Provide the (X, Y) coordinate of the cell's center where the given text is located.  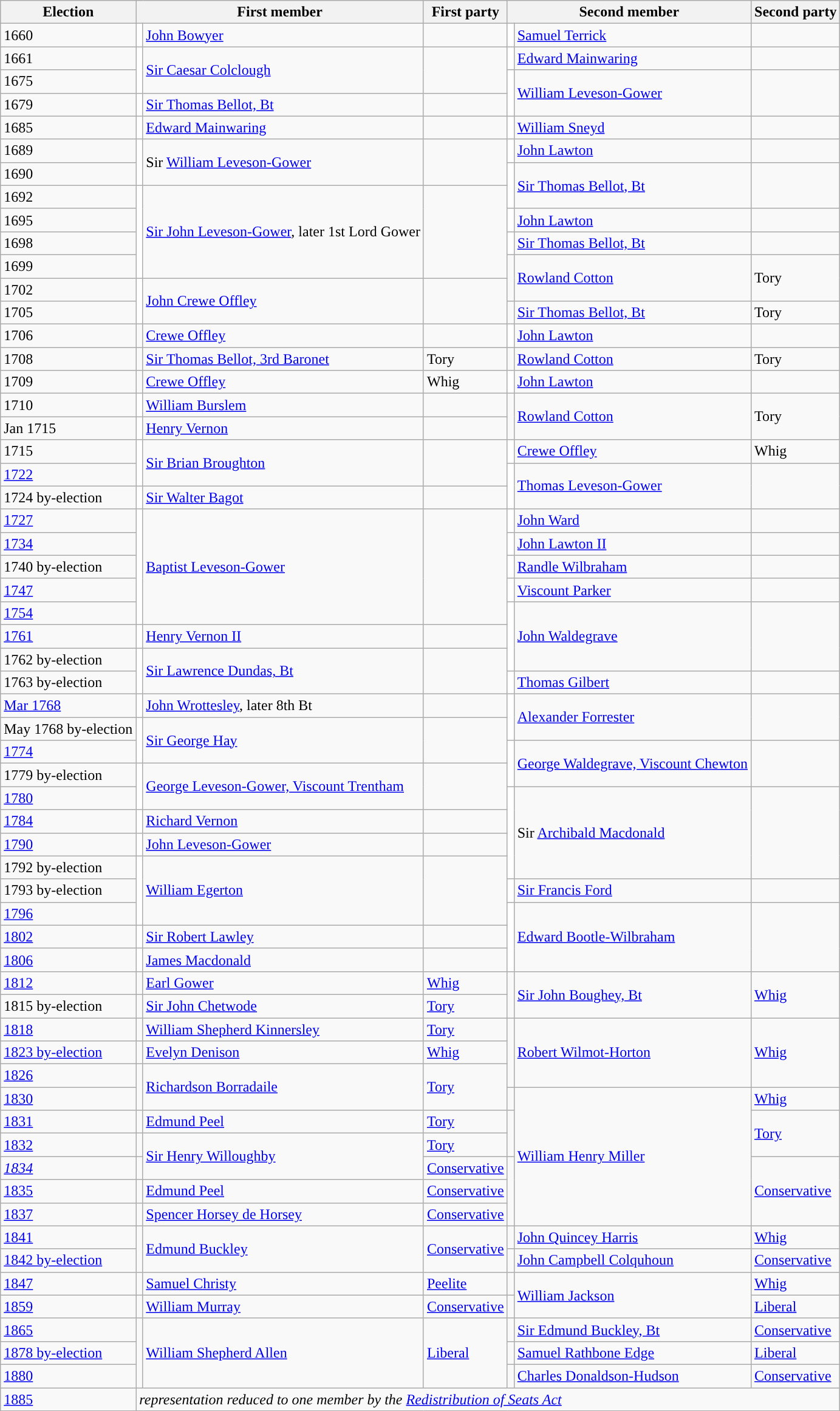
Henry Vernon II (283, 636)
John Lawton II (632, 544)
William Burslem (283, 405)
1661 (68, 58)
Thomas Leveson-Gower (632, 486)
1878 by-election (68, 1353)
1690 (68, 174)
George Leveson-Gower, Viscount Trentham (283, 787)
1859 (68, 1307)
John Leveson-Gower (283, 844)
Earl Gower (283, 983)
1823 by-election (68, 1053)
Charles Donaldson-Hudson (632, 1376)
1705 (68, 313)
1699 (68, 266)
Sir Edmund Buckley, Bt (632, 1330)
Samuel Rathbone Edge (632, 1353)
Alexander Forrester (632, 717)
Sir George Hay (283, 740)
1727 (68, 521)
Sir John Leveson-Gower, later 1st Lord Gower (283, 231)
James Macdonald (283, 960)
John Quincey Harris (632, 1237)
1832 (68, 1145)
Election (68, 12)
1747 (68, 590)
First member (280, 12)
1847 (68, 1283)
1689 (68, 151)
Mar 1768 (68, 706)
1762 by-election (68, 659)
1710 (68, 405)
William Shepherd Allen (283, 1353)
Thomas Gilbert (632, 683)
Sir John Chetwode (283, 1006)
1695 (68, 220)
1754 (68, 613)
Baptist Leveson-Gower (283, 567)
1779 by-election (68, 775)
1841 (68, 1237)
1802 (68, 937)
1834 (68, 1168)
Peelite (465, 1283)
1806 (68, 960)
Sir Archibald Macdonald (632, 833)
1780 (68, 798)
1837 (68, 1214)
Jan 1715 (68, 428)
1790 (68, 844)
William Shepherd Kinnersley (283, 1030)
Edward Bootle-Wilbraham (632, 937)
Henry Vernon (283, 428)
1793 by-election (68, 890)
1761 (68, 636)
1818 (68, 1030)
Randle Wilbraham (632, 567)
1692 (68, 197)
representation reduced to one member by the Redistribution of Seats Act (488, 1399)
Viscount Parker (632, 590)
1675 (68, 81)
1715 (68, 451)
1831 (68, 1122)
1722 (68, 474)
1812 (68, 983)
1796 (68, 914)
Robert Wilmot-Horton (632, 1053)
William Sneyd (632, 128)
Sir Thomas Bellot, 3rd Baronet (283, 359)
Sir Lawrence Dundas, Bt (283, 671)
1685 (68, 128)
1835 (68, 1191)
Spencer Horsey de Horsey (283, 1214)
Sir Francis Ford (632, 890)
1784 (68, 821)
Second party (796, 12)
1865 (68, 1330)
1830 (68, 1099)
William Murray (283, 1307)
1709 (68, 382)
Sir Brian Broughton (283, 463)
1740 by-election (68, 567)
1815 by-election (68, 1006)
1702 (68, 290)
Richardson Borradaile (283, 1087)
George Waldegrave, Viscount Chewton (632, 764)
John Wrottesley, later 8th Bt (283, 706)
Richard Vernon (283, 821)
Sir John Boughey, Bt (632, 994)
William Leveson-Gower (632, 93)
1880 (68, 1376)
Sir Walter Bagot (283, 497)
John Waldegrave (632, 636)
1792 by-election (68, 867)
Evelyn Denison (283, 1053)
Sir William Leveson-Gower (283, 162)
Samuel Christy (283, 1283)
John Ward (632, 521)
1724 by-election (68, 497)
1774 (68, 752)
1885 (68, 1399)
1660 (68, 35)
William Henry Miller (632, 1156)
Sir Robert Lawley (283, 937)
Sir Caesar Colclough (283, 70)
William Egerton (283, 890)
William Jackson (632, 1295)
Second member (629, 12)
1708 (68, 359)
Samuel Terrick (632, 35)
1734 (68, 544)
1698 (68, 243)
1826 (68, 1076)
1679 (68, 104)
John Crewe Offley (283, 301)
1763 by-election (68, 683)
Edmund Buckley (283, 1249)
May 1768 by-election (68, 729)
1842 by-election (68, 1260)
First party (465, 12)
John Campbell Colquhoun (632, 1260)
1706 (68, 336)
Sir Henry Willoughby (283, 1156)
John Bowyer (283, 35)
